Determine the [X, Y] coordinate at the center of the cell enclosing the given text.  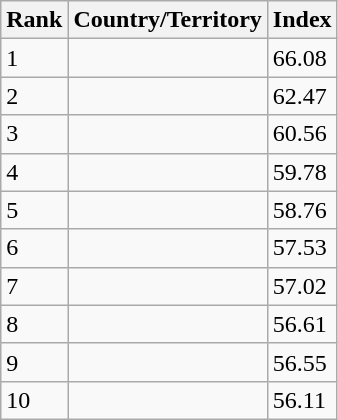
10 [34, 400]
57.02 [302, 286]
9 [34, 362]
Rank [34, 20]
1 [34, 58]
7 [34, 286]
8 [34, 324]
5 [34, 210]
60.56 [302, 134]
62.47 [302, 96]
2 [34, 96]
58.76 [302, 210]
Country/Territory [168, 20]
6 [34, 248]
66.08 [302, 58]
4 [34, 172]
3 [34, 134]
57.53 [302, 248]
56.55 [302, 362]
56.11 [302, 400]
56.61 [302, 324]
59.78 [302, 172]
Index [302, 20]
